Determine the (X, Y) coordinate at the center of the cell enclosing the given text.  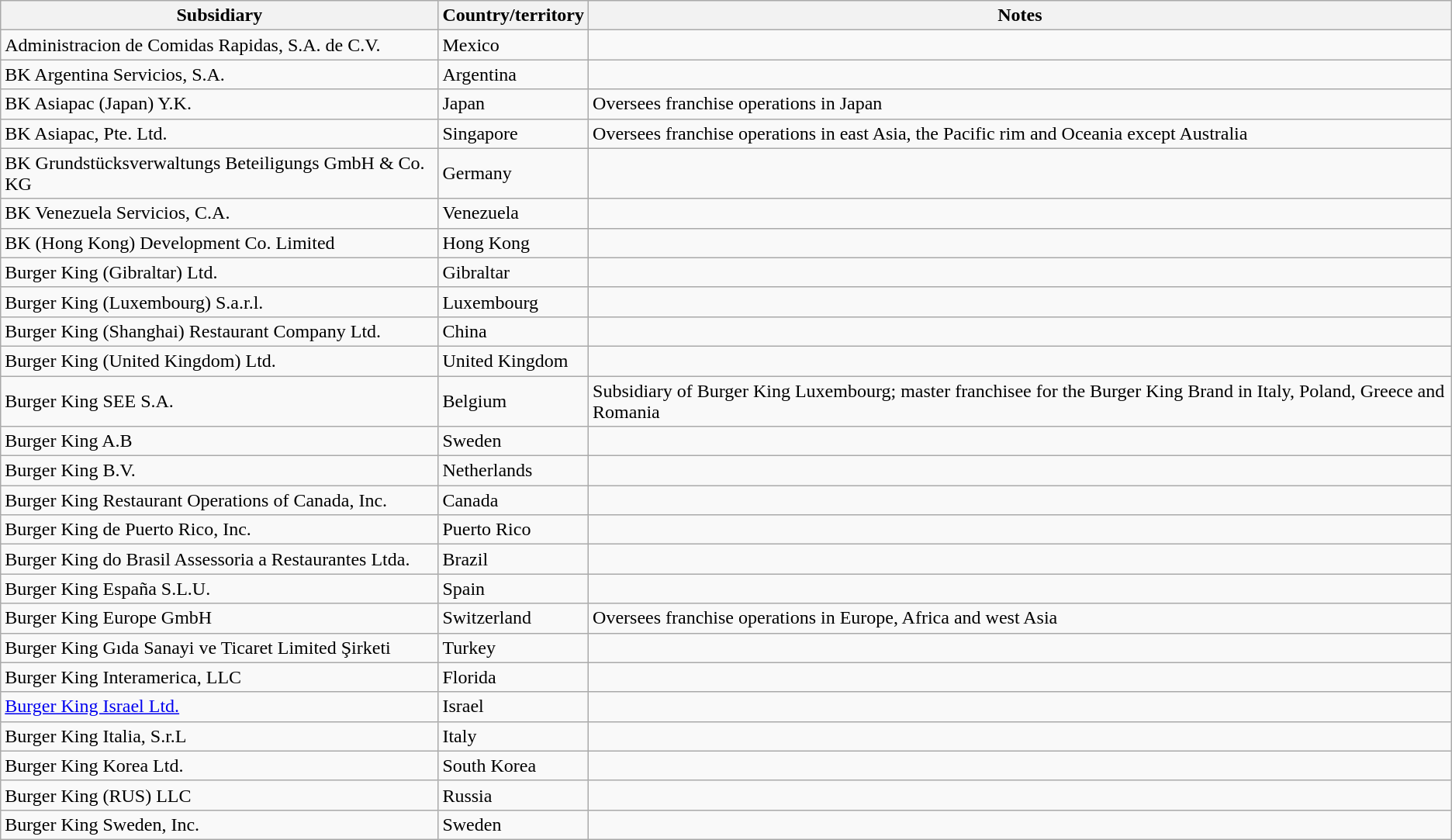
Burger King Europe GmbH (220, 618)
Germany (513, 174)
Burger King (United Kingdom) Ltd. (220, 361)
Mexico (513, 45)
Canada (513, 500)
Turkey (513, 648)
Belgium (513, 400)
Puerto Rico (513, 530)
Burger King (Gibraltar) Ltd. (220, 272)
BK (Hong Kong) Development Co. Limited (220, 243)
Italy (513, 736)
Russia (513, 795)
Venezuela (513, 213)
Oversees franchise operations in Europe, Africa and west Asia (1021, 618)
Burger King de Puerto Rico, Inc. (220, 530)
Burger King España S.L.U. (220, 589)
Netherlands (513, 471)
Oversees franchise operations in Japan (1021, 104)
Singapore (513, 133)
Burger King Sweden, Inc. (220, 824)
Country/territory (513, 16)
Subsidiary of Burger King Luxembourg; master franchisee for the Burger King Brand in Italy, Poland, Greece and Romania (1021, 400)
Burger King Israel Ltd. (220, 707)
Burger King do Brasil Assessoria a Restaurantes Ltda. (220, 559)
BK Argentina Servicios, S.A. (220, 74)
Burger King Korea Ltd. (220, 766)
Burger King A.B (220, 441)
Brazil (513, 559)
Subsidiary (220, 16)
Burger King (Shanghai) Restaurant Company Ltd. (220, 331)
Notes (1021, 16)
BK Venezuela Servicios, C.A. (220, 213)
Burger King SEE S.A. (220, 400)
BK Asiapac (Japan) Y.K. (220, 104)
Argentina (513, 74)
Florida (513, 677)
Spain (513, 589)
Gibraltar (513, 272)
BK Asiapac, Pte. Ltd. (220, 133)
BK Grundstücksverwaltungs Beteiligungs GmbH & Co. KG (220, 174)
South Korea (513, 766)
Burger King (RUS) LLC (220, 795)
Switzerland (513, 618)
Burger King Italia, S.r.L (220, 736)
Oversees franchise operations in east Asia, the Pacific rim and Oceania except Australia (1021, 133)
United Kingdom (513, 361)
Burger King Restaurant Operations of Canada, Inc. (220, 500)
China (513, 331)
Burger King Interamerica, LLC (220, 677)
Burger King B.V. (220, 471)
Burger King (Luxembourg) S.a.r.l. (220, 302)
Japan (513, 104)
Burger King Gıda Sanayi ve Ticaret Limited Şirketi (220, 648)
Israel (513, 707)
Administracion de Comidas Rapidas, S.A. de C.V. (220, 45)
Luxembourg (513, 302)
Hong Kong (513, 243)
